Extract the (x, y) coordinate from the center of the cell holding the provided text.  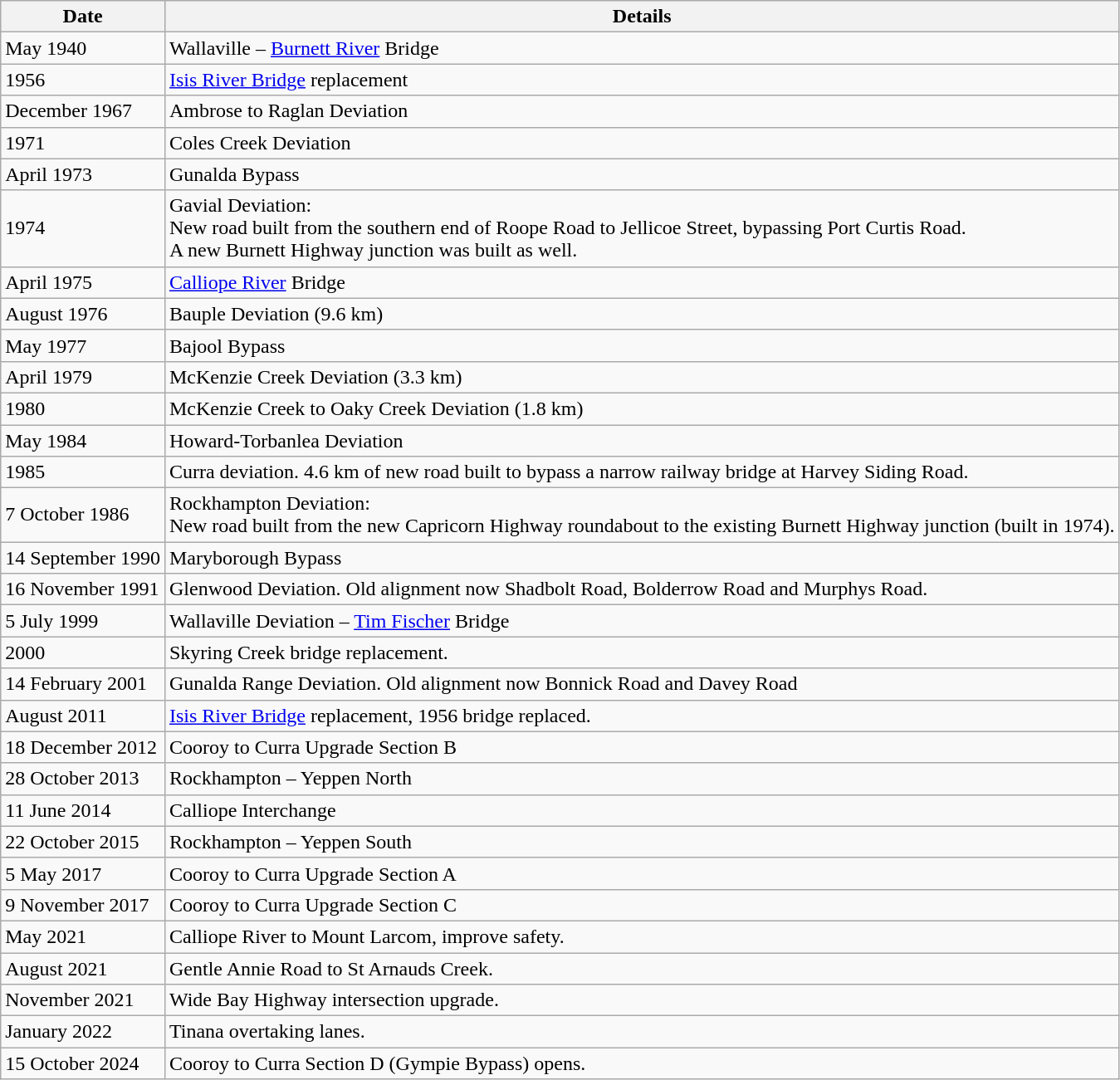
April 1973 (83, 174)
McKenzie Creek Deviation (3.3 km) (642, 377)
Maryborough Bypass (642, 558)
Wallaville Deviation – Tim Fischer Bridge (642, 621)
Date (83, 17)
Cooroy to Curra Upgrade Section C (642, 905)
Skyring Creek bridge replacement. (642, 652)
28 October 2013 (83, 779)
Gentle Annie Road to St Arnauds Creek. (642, 969)
14 September 1990 (83, 558)
January 2022 (83, 1032)
5 May 2017 (83, 873)
Calliope Interchange (642, 810)
18 December 2012 (83, 747)
Glenwood Deviation. Old alignment now Shadbolt Road, Bolderrow Road and Murphys Road. (642, 589)
August 1976 (83, 314)
May 1984 (83, 441)
May 1940 (83, 48)
Rockhampton – Yeppen South (642, 842)
1974 (83, 228)
14 February 2001 (83, 684)
Howard-Torbanlea Deviation (642, 441)
Calliope River Bridge (642, 282)
7 October 1986 (83, 515)
11 June 2014 (83, 810)
2000 (83, 652)
McKenzie Creek to Oaky Creek Deviation (1.8 km) (642, 408)
Curra deviation. 4.6 km of new road built to bypass a narrow railway bridge at Harvey Siding Road. (642, 472)
Tinana overtaking lanes. (642, 1032)
April 1979 (83, 377)
16 November 1991 (83, 589)
Ambrose to Raglan Deviation (642, 111)
Isis River Bridge replacement (642, 80)
Coles Creek Deviation (642, 143)
April 1975 (83, 282)
August 2021 (83, 969)
1980 (83, 408)
Wallaville – Burnett River Bridge (642, 48)
August 2011 (83, 716)
Rockhampton Deviation:New road built from the new Capricorn Highway roundabout to the existing Burnett Highway junction (built in 1974). (642, 515)
Details (642, 17)
Wide Bay Highway intersection upgrade. (642, 1000)
Cooroy to Curra Upgrade Section B (642, 747)
Bajool Bypass (642, 345)
Rockhampton – Yeppen North (642, 779)
Gunalda Bypass (642, 174)
1985 (83, 472)
May 1977 (83, 345)
15 October 2024 (83, 1063)
Cooroy to Curra Upgrade Section A (642, 873)
December 1967 (83, 111)
9 November 2017 (83, 905)
5 July 1999 (83, 621)
Gunalda Range Deviation. Old alignment now Bonnick Road and Davey Road (642, 684)
November 2021 (83, 1000)
May 2021 (83, 936)
1971 (83, 143)
Isis River Bridge replacement, 1956 bridge replaced. (642, 716)
Bauple Deviation (9.6 km) (642, 314)
Calliope River to Mount Larcom, improve safety. (642, 936)
Cooroy to Curra Section D (Gympie Bypass) opens. (642, 1063)
22 October 2015 (83, 842)
1956 (83, 80)
